Find where the given text appears and provide that cell's center as (x, y) coordinate. 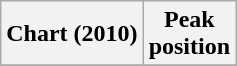
Peakposition (189, 34)
Chart (2010) (72, 34)
